For the text-containing cell, return its midpoint in (X, Y) coordinate format. 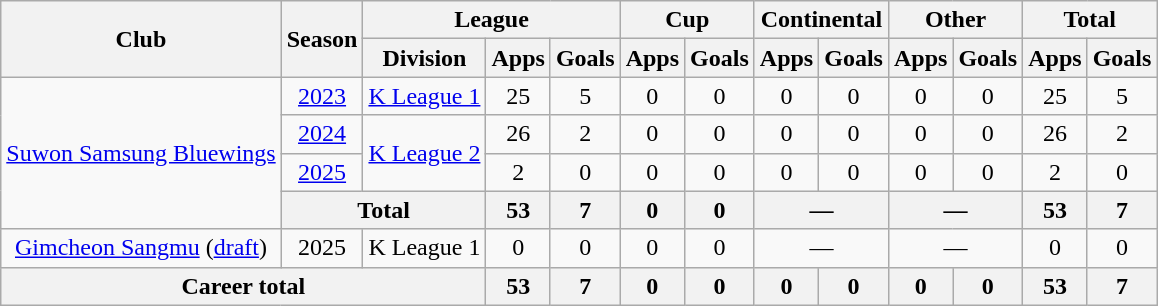
Suwon Samsung Bluewings (141, 153)
Division (424, 58)
K League 2 (424, 153)
Continental (821, 20)
Club (141, 39)
2024 (322, 134)
Career total (244, 286)
Cup (687, 20)
2023 (322, 96)
League (492, 20)
Other (955, 20)
Gimcheon Sangmu (draft) (141, 248)
Season (322, 39)
